Locate the cell with the specified text and output its (x, y) center coordinate. 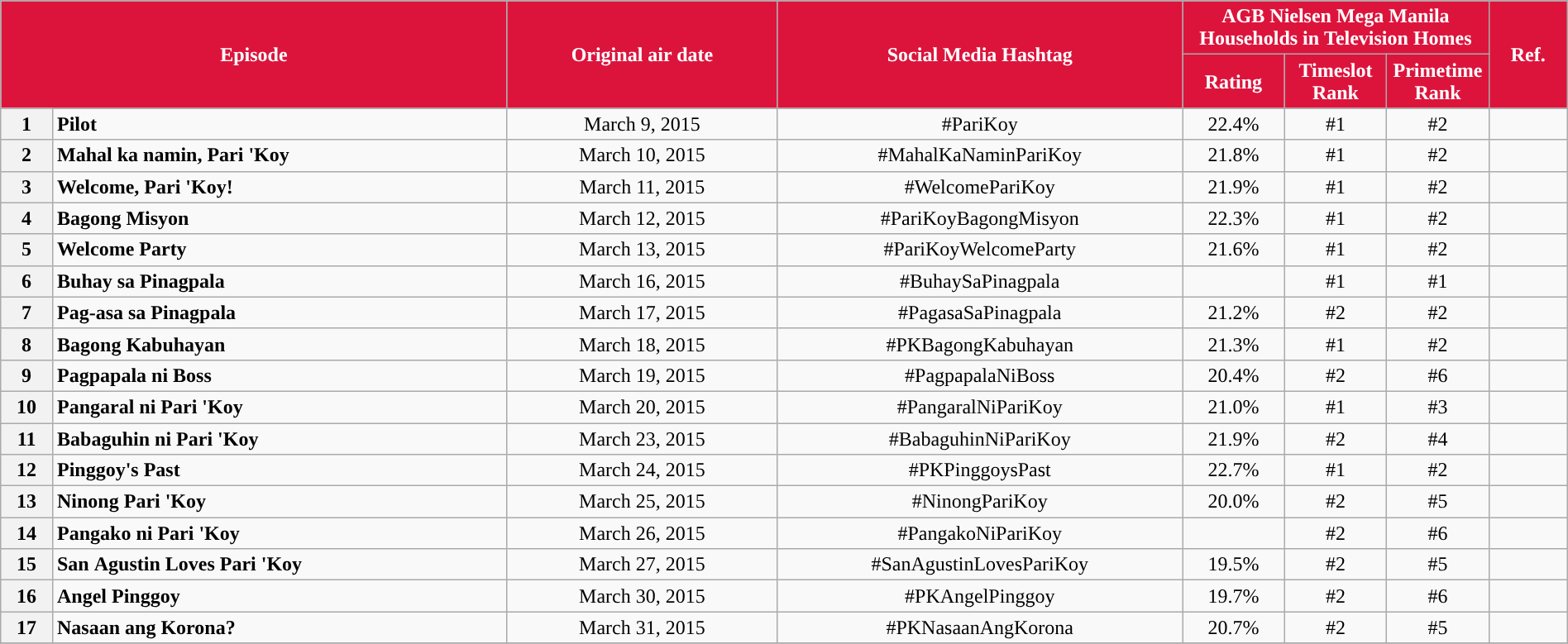
20.4% (1234, 375)
10 (26, 407)
6 (26, 281)
17 (26, 627)
Primetime Rank (1438, 81)
March 13, 2015 (642, 250)
March 30, 2015 (642, 596)
Bagong Misyon (280, 218)
San Agustin Loves Pari 'Koy (280, 565)
21.2% (1234, 312)
March 31, 2015 (642, 627)
March 23, 2015 (642, 439)
#PangakoNiPariKoy (980, 533)
22.3% (1234, 218)
12 (26, 470)
March 16, 2015 (642, 281)
2 (26, 155)
#NinongPariKoy (980, 502)
21.8% (1234, 155)
AGB Nielsen Mega Manila Households in Television Homes (1336, 28)
March 9, 2015 (642, 124)
8 (26, 344)
March 25, 2015 (642, 502)
#PKBagongKabuhayan (980, 344)
#PangaralNiPariKoy (980, 407)
#MahalKaNaminPariKoy (980, 155)
1 (26, 124)
#SanAgustinLovesPariKoy (980, 565)
Buhay sa Pinagpala (280, 281)
Original air date (642, 55)
Pangako ni Pari 'Koy (280, 533)
March 19, 2015 (642, 375)
#PKNasaanAngKorona (980, 627)
#BabaguhinNiPariKoy (980, 439)
Angel Pinggoy (280, 596)
Ref. (1528, 55)
9 (26, 375)
#PKPinggoysPast (980, 470)
22.4% (1234, 124)
#PariKoyWelcomeParty (980, 250)
7 (26, 312)
Babaguhin ni Pari 'Koy (280, 439)
Timeslot Rank (1336, 81)
20.0% (1234, 502)
March 11, 2015 (642, 187)
Ninong Pari 'Koy (280, 502)
Mahal ka namin, Pari 'Koy (280, 155)
#PKAngelPinggoy (980, 596)
March 24, 2015 (642, 470)
5 (26, 250)
#PagpapalaNiBoss (980, 375)
#WelcomePariKoy (980, 187)
#BuhaySaPinagpala (980, 281)
16 (26, 596)
#PagasaSaPinagpala (980, 312)
11 (26, 439)
Welcome, Pari 'Koy! (280, 187)
March 12, 2015 (642, 218)
#3 (1438, 407)
March 17, 2015 (642, 312)
19.5% (1234, 565)
Welcome Party (280, 250)
#4 (1438, 439)
15 (26, 565)
Social Media Hashtag (980, 55)
Pangaral ni Pari 'Koy (280, 407)
Pagpapala ni Boss (280, 375)
March 26, 2015 (642, 533)
Bagong Kabuhayan (280, 344)
Pag-asa sa Pinagpala (280, 312)
20.7% (1234, 627)
March 18, 2015 (642, 344)
13 (26, 502)
Nasaan ang Korona? (280, 627)
Pinggoy's Past (280, 470)
Rating (1234, 81)
22.7% (1234, 470)
21.3% (1234, 344)
14 (26, 533)
21.0% (1234, 407)
March 20, 2015 (642, 407)
4 (26, 218)
Pilot (280, 124)
Episode (254, 55)
3 (26, 187)
March 27, 2015 (642, 565)
21.6% (1234, 250)
#PariKoyBagongMisyon (980, 218)
March 10, 2015 (642, 155)
19.7% (1234, 596)
#PariKoy (980, 124)
